Search for the cell housing the specified text and yield its [x, y] center coordinate. 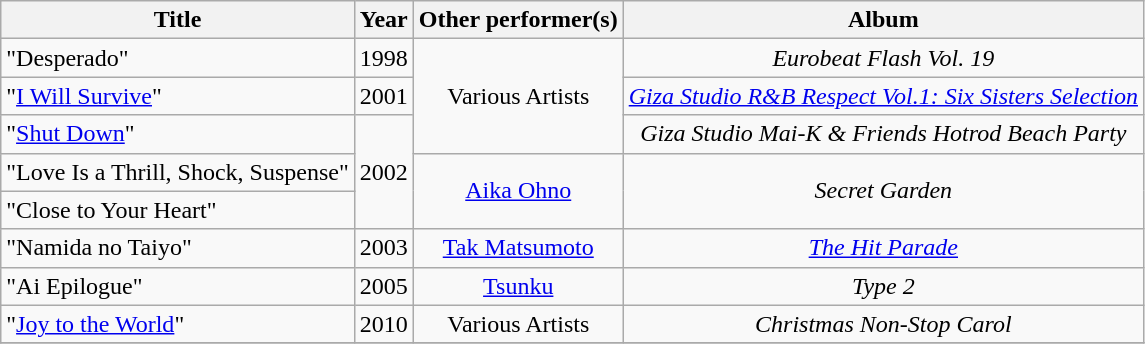
"Desperado" [178, 58]
"Love Is a Thrill, Shock, Suspense" [178, 172]
Year [384, 20]
"Shut Down" [178, 134]
"Joy to the World" [178, 324]
"I Will Survive" [178, 96]
Giza Studio Mai-K & Friends Hotrod Beach Party [883, 134]
Secret Garden [883, 191]
Eurobeat Flash Vol. 19 [883, 58]
2010 [384, 324]
Christmas Non-Stop Carol [883, 324]
2001 [384, 96]
2002 [384, 172]
Giza Studio R&B Respect Vol.1: Six Sisters Selection [883, 96]
The Hit Parade [883, 248]
Tak Matsumoto [518, 248]
2003 [384, 248]
Title [178, 20]
1998 [384, 58]
"Ai Epilogue" [178, 286]
2005 [384, 286]
"Close to Your Heart" [178, 210]
Tsunku [518, 286]
Aika Ohno [518, 191]
Other performer(s) [518, 20]
Album [883, 20]
Type 2 [883, 286]
"Namida no Taiyo" [178, 248]
